Provide the (X, Y) coordinate of the cell's center where the given text is located.  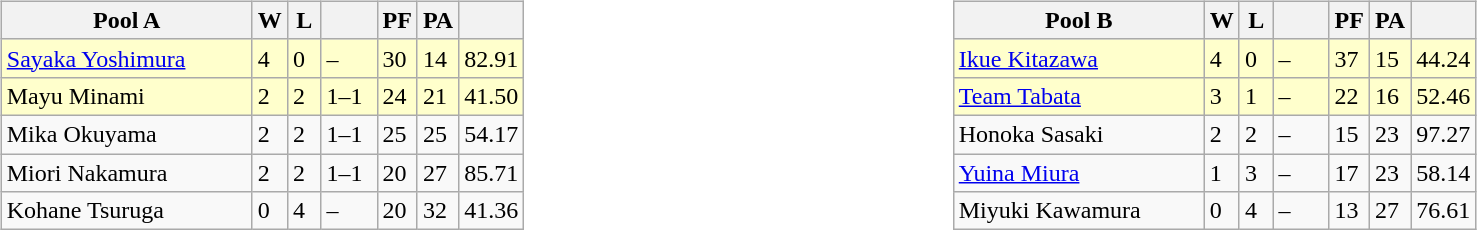
Ikue Kitazawa (1078, 58)
Pool B (1078, 20)
54.17 (492, 134)
76.61 (1444, 211)
52.46 (1444, 96)
Miyuki Kawamura (1078, 211)
Sayaka Yoshimura (126, 58)
14 (438, 58)
58.14 (1444, 173)
16 (1390, 96)
21 (438, 96)
82.91 (492, 58)
24 (397, 96)
41.50 (492, 96)
97.27 (1444, 134)
13 (1349, 211)
17 (1349, 173)
Miori Nakamura (126, 173)
41.36 (492, 211)
22 (1349, 96)
Pool A (126, 20)
Yuina Miura (1078, 173)
Mika Okuyama (126, 134)
37 (1349, 58)
Honoka Sasaki (1078, 134)
30 (397, 58)
Team Tabata (1078, 96)
44.24 (1444, 58)
32 (438, 211)
Kohane Tsuruga (126, 211)
85.71 (492, 173)
Mayu Minami (126, 96)
